Return [x, y] of the center of cell containing provided text 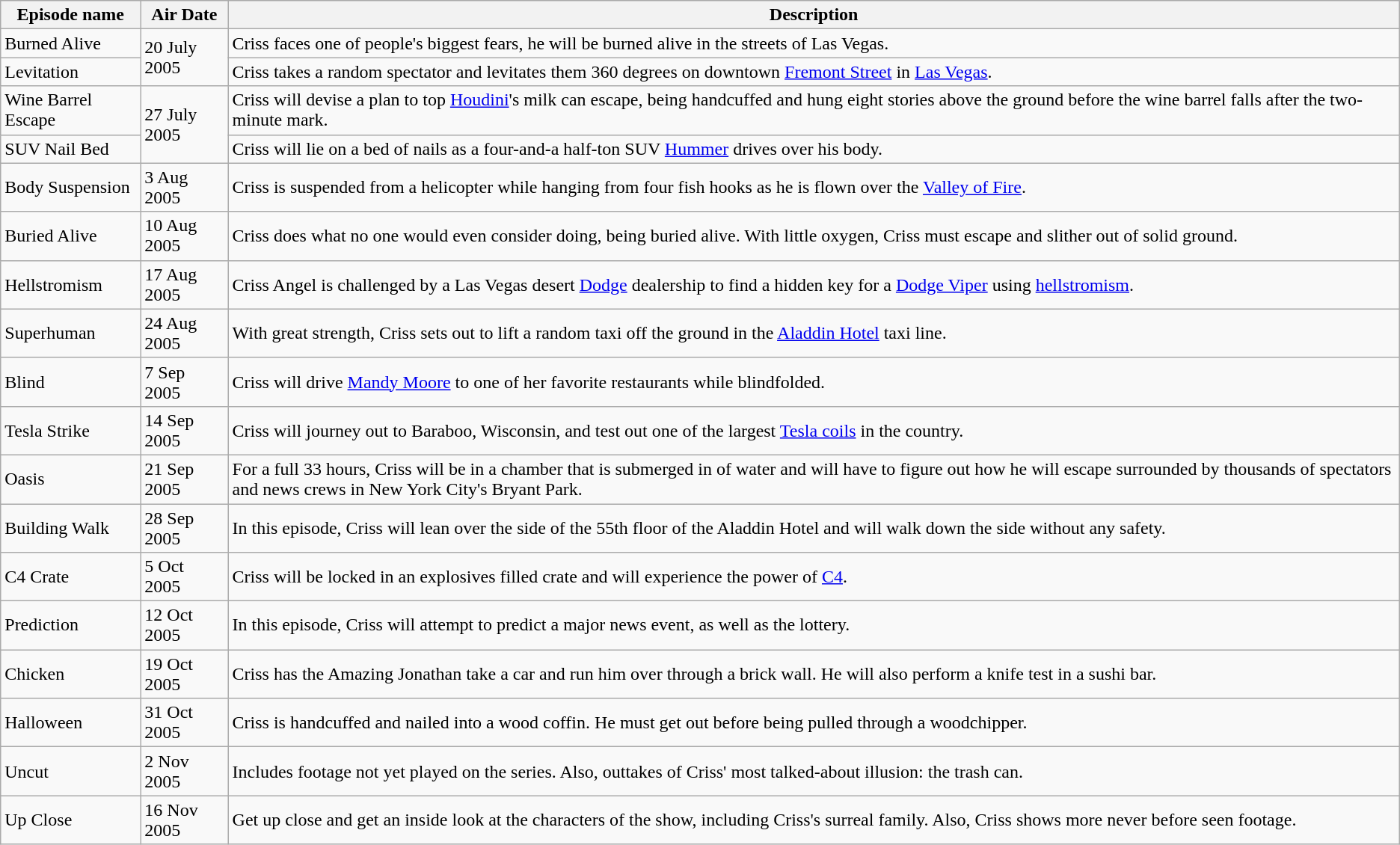
Criss will journey out to Baraboo, Wisconsin, and test out one of the largest Tesla coils in the country. [814, 431]
Criss will lie on a bed of nails as a four-and-a half-ton SUV Hummer drives over his body. [814, 149]
Uncut [70, 772]
With great strength, Criss sets out to lift a random taxi off the ground in the Aladdin Hotel taxi line. [814, 334]
Air Date [184, 15]
Body Suspension [70, 187]
Halloween [70, 722]
10 Aug 2005 [184, 236]
In this episode, Criss will lean over the side of the 55th floor of the Aladdin Hotel and will walk down the side without any safety. [814, 528]
Chicken [70, 675]
2 Nov 2005 [184, 772]
Criss Angel is challenged by a Las Vegas desert Dodge dealership to find a hidden key for a Dodge Viper using hellstromism. [814, 284]
Superhuman [70, 334]
28 Sep 2005 [184, 528]
17 Aug 2005 [184, 284]
16 Nov 2005 [184, 820]
7 Sep 2005 [184, 381]
27 July 2005 [184, 124]
Building Walk [70, 528]
Buried Alive [70, 236]
Description [814, 15]
Criss will be locked in an explosives filled crate and will experience the power of C4. [814, 577]
3 Aug 2005 [184, 187]
Criss has the Amazing Jonathan take a car and run him over through a brick wall. He will also perform a knife test in a sushi bar. [814, 675]
Oasis [70, 479]
Includes footage not yet played on the series. Also, outtakes of Criss' most talked-about illusion: the trash can. [814, 772]
Up Close [70, 820]
Criss will drive Mandy Moore to one of her favorite restaurants while blindfolded. [814, 381]
Prediction [70, 625]
Tesla Strike [70, 431]
Criss faces one of people's biggest fears, he will be burned alive in the streets of Las Vegas. [814, 43]
Criss is suspended from a helicopter while hanging from four fish hooks as he is flown over the Valley of Fire. [814, 187]
5 Oct 2005 [184, 577]
19 Oct 2005 [184, 675]
C4 Crate [70, 577]
24 Aug 2005 [184, 334]
Episode name [70, 15]
Hellstromism [70, 284]
In this episode, Criss will attempt to predict a major news event, as well as the lottery. [814, 625]
Criss takes a random spectator and levitates them 360 degrees on downtown Fremont Street in Las Vegas. [814, 72]
31 Oct 2005 [184, 722]
21 Sep 2005 [184, 479]
Criss is handcuffed and nailed into a wood coffin. He must get out before being pulled through a woodchipper. [814, 722]
Blind [70, 381]
Wine Barrel Escape [70, 111]
14 Sep 2005 [184, 431]
12 Oct 2005 [184, 625]
Criss does what no one would even consider doing, being buried alive. With little oxygen, Criss must escape and slither out of solid ground. [814, 236]
SUV Nail Bed [70, 149]
Levitation [70, 72]
20 July 2005 [184, 58]
Burned Alive [70, 43]
